Output the (x, y) coordinate of the center of the cell containing the given text.  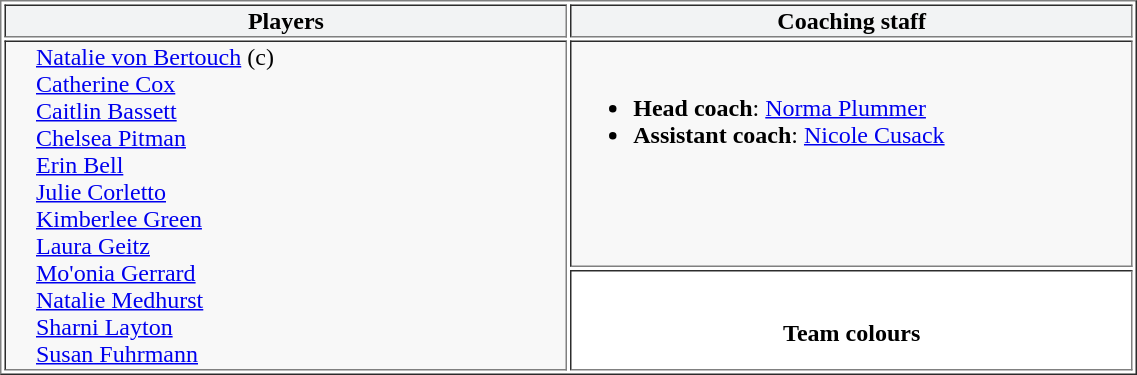
Coaching staff (852, 20)
Head coach: Norma PlummerAssistant coach: Nicole Cusack (852, 153)
Players (286, 20)
